Find where the given text appears and provide that cell's center as [x, y] coordinate. 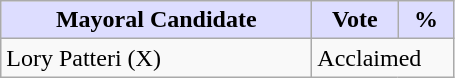
Acclaimed [383, 58]
% [426, 20]
Vote [355, 20]
Lory Patteri (X) [156, 58]
Mayoral Candidate [156, 20]
